Pinpoint the cell where the given text exists, returning its (x, y) midpoint coordinate. 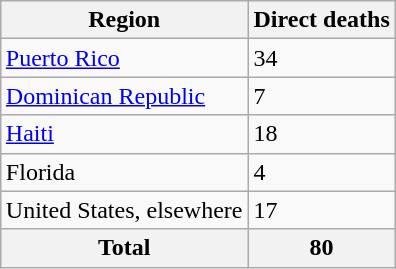
Puerto Rico (124, 58)
Direct deaths (322, 20)
18 (322, 134)
Total (124, 248)
80 (322, 248)
Dominican Republic (124, 96)
United States, elsewhere (124, 210)
34 (322, 58)
Florida (124, 172)
4 (322, 172)
17 (322, 210)
Region (124, 20)
Haiti (124, 134)
7 (322, 96)
